For the text-containing cell, return its midpoint in (x, y) coordinate format. 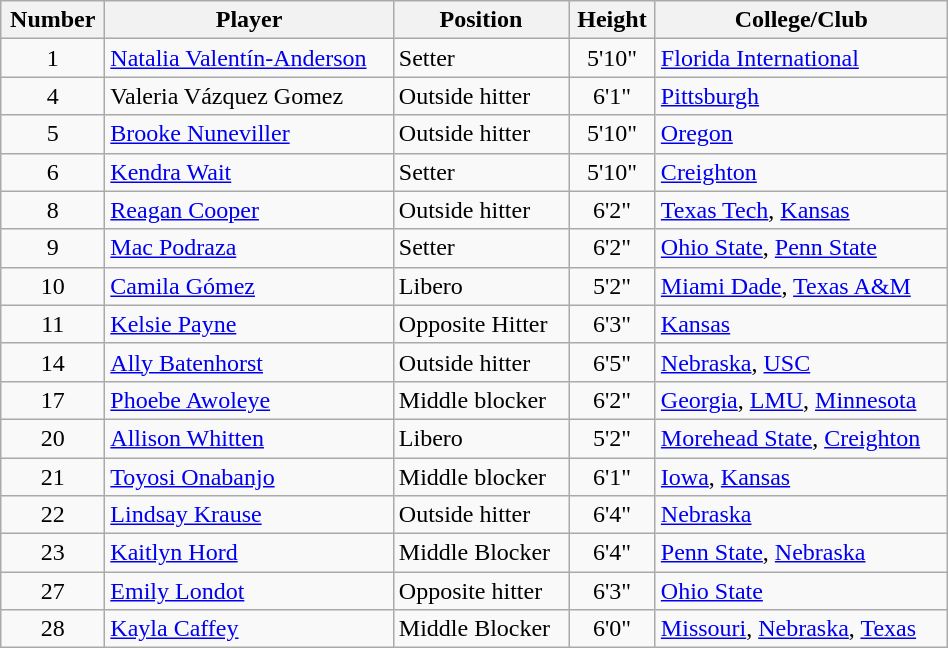
10 (53, 286)
Ohio State, Penn State (801, 248)
27 (53, 591)
Opposite Hitter (480, 324)
8 (53, 210)
1 (53, 58)
9 (53, 248)
Toyosi Onabanjo (249, 477)
Ally Batenhorst (249, 362)
Miami Dade, Texas A&M (801, 286)
Nebraska (801, 515)
College/Club (801, 20)
14 (53, 362)
Reagan Cooper (249, 210)
28 (53, 629)
20 (53, 438)
Iowa, Kansas (801, 477)
Ohio State (801, 591)
Natalia Valentín-Anderson (249, 58)
4 (53, 96)
Kaitlyn Hord (249, 553)
6'0" (612, 629)
Mac Podraza (249, 248)
Creighton (801, 172)
Position (480, 20)
5 (53, 134)
Morehead State, Creighton (801, 438)
Kendra Wait (249, 172)
Camila Gómez (249, 286)
17 (53, 400)
Height (612, 20)
Kansas (801, 324)
Kayla Caffey (249, 629)
Pittsburgh (801, 96)
Texas Tech, Kansas (801, 210)
11 (53, 324)
Lindsay Krause (249, 515)
23 (53, 553)
Penn State, Nebraska (801, 553)
Brooke Nuneviller (249, 134)
22 (53, 515)
Number (53, 20)
Player (249, 20)
Oregon (801, 134)
Allison Whitten (249, 438)
Nebraska, USC (801, 362)
Florida International (801, 58)
Missouri, Nebraska, Texas (801, 629)
Georgia, LMU, Minnesota (801, 400)
Kelsie Payne (249, 324)
Opposite hitter (480, 591)
6'5" (612, 362)
6 (53, 172)
21 (53, 477)
Valeria Vázquez Gomez (249, 96)
Phoebe Awoleye (249, 400)
Emily Londot (249, 591)
